Provide the (X, Y) coordinate of the cell's center where the given text is located.  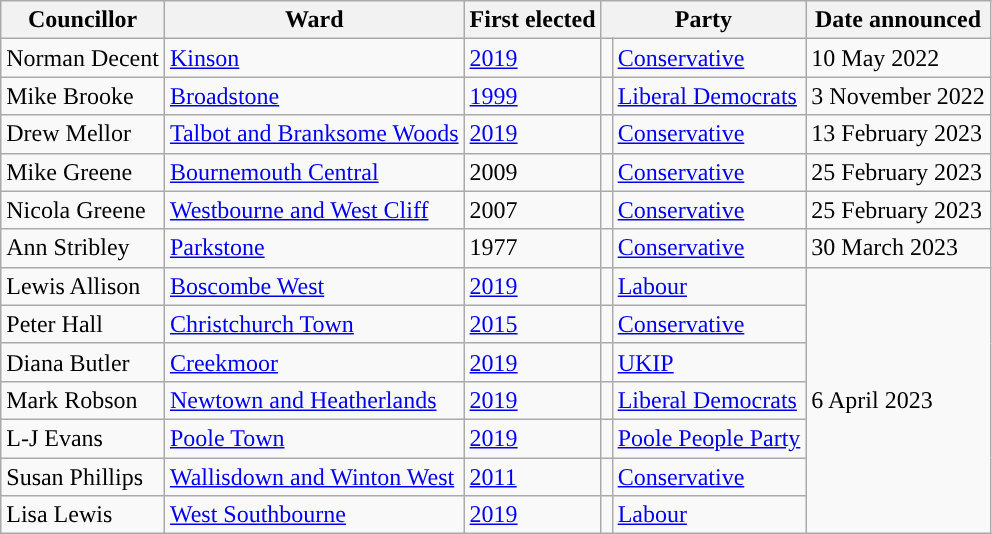
West Southbourne (314, 515)
2015 (532, 324)
Boscombe West (314, 286)
10 May 2022 (898, 58)
Mike Greene (83, 172)
2007 (532, 210)
Parkstone (314, 248)
Diana Butler (83, 362)
Newtown and Heatherlands (314, 400)
2009 (532, 172)
3 November 2022 (898, 96)
Lewis Allison (83, 286)
Christchurch Town (314, 324)
Kinson (314, 58)
Creekmoor (314, 362)
Talbot and Branksome Woods (314, 134)
Mike Brooke (83, 96)
Mark Robson (83, 400)
Norman Decent (83, 58)
Susan Phillips (83, 477)
First elected (532, 20)
2011 (532, 477)
Poole People Party (709, 438)
Date announced (898, 20)
6 April 2023 (898, 400)
13 February 2023 (898, 134)
Peter Hall (83, 324)
Party (704, 20)
1999 (532, 96)
Bournemouth Central (314, 172)
Westbourne and West Cliff (314, 210)
Ward (314, 20)
UKIP (709, 362)
L-J Evans (83, 438)
Drew Mellor (83, 134)
Broadstone (314, 96)
Nicola Greene (83, 210)
Wallisdown and Winton West (314, 477)
Councillor (83, 20)
Poole Town (314, 438)
30 March 2023 (898, 248)
1977 (532, 248)
Lisa Lewis (83, 515)
Ann Stribley (83, 248)
